For the text-containing cell, return its midpoint in [x, y] coordinate format. 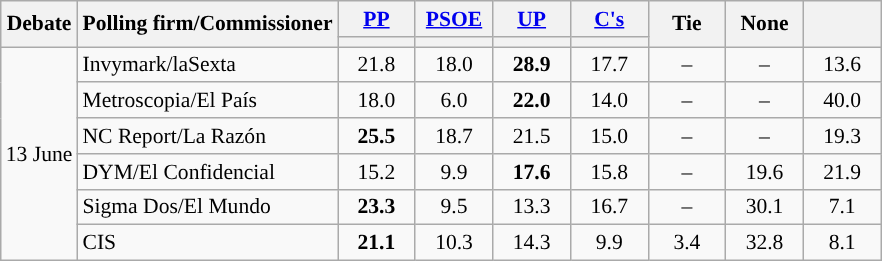
CIS [207, 243]
21.8 [377, 65]
C's [609, 19]
13.6 [842, 65]
15.8 [609, 172]
13 June [40, 154]
8.1 [842, 243]
23.3 [377, 207]
Tie [687, 24]
17.7 [609, 65]
32.8 [765, 243]
25.5 [377, 136]
28.9 [532, 65]
21.9 [842, 172]
16.7 [609, 207]
14.3 [532, 243]
Invymark/laSexta [207, 65]
None [765, 24]
21.1 [377, 243]
PSOE [454, 19]
7.1 [842, 207]
UP [532, 19]
21.5 [532, 136]
19.3 [842, 136]
17.6 [532, 172]
15.2 [377, 172]
9.5 [454, 207]
NC Report/La Razón [207, 136]
22.0 [532, 101]
15.0 [609, 136]
10.3 [454, 243]
6.0 [454, 101]
Sigma Dos/El Mundo [207, 207]
PP [377, 19]
19.6 [765, 172]
30.1 [765, 207]
14.0 [609, 101]
40.0 [842, 101]
Debate [40, 24]
Polling firm/Commissioner [207, 24]
DYM/El Confidencial [207, 172]
18.7 [454, 136]
3.4 [687, 243]
Metroscopia/El País [207, 101]
13.3 [532, 207]
